Detect which cell encompasses the target text, then output its [x, y] center coordinate. 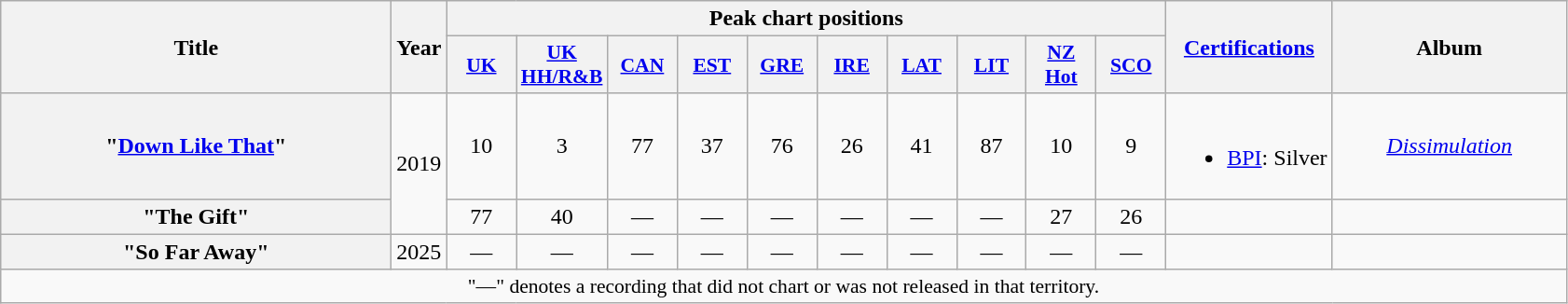
UKHH/R&B [562, 65]
NZHot [1061, 65]
37 [712, 145]
IRE [852, 65]
CAN [641, 65]
2019 [420, 164]
Peak chart positions [806, 19]
"The Gift" [196, 216]
Year [420, 47]
9 [1132, 145]
"—" denotes a recording that did not chart or was not released in that territory. [783, 286]
BPI: Silver [1249, 145]
"So Far Away" [196, 252]
UK [481, 65]
Title [196, 47]
2025 [420, 252]
SCO [1132, 65]
Album [1449, 47]
"Down Like That" [196, 145]
LAT [921, 65]
76 [781, 145]
Dissimulation [1449, 145]
27 [1061, 216]
40 [562, 216]
LIT [992, 65]
3 [562, 145]
Certifications [1249, 47]
87 [992, 145]
EST [712, 65]
41 [921, 145]
GRE [781, 65]
